Capture the cell that displays the provided text and extract its [X, Y] central coordinate. 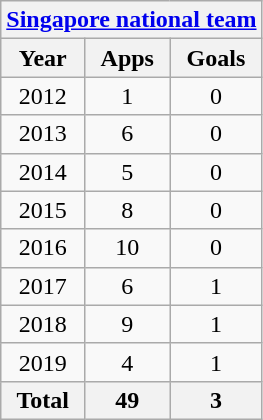
8 [128, 210]
9 [128, 324]
2013 [43, 134]
2019 [43, 362]
2018 [43, 324]
2014 [43, 172]
Goals [216, 58]
2015 [43, 210]
10 [128, 248]
4 [128, 362]
3 [216, 400]
Year [43, 58]
2012 [43, 96]
Total [43, 400]
2016 [43, 248]
Apps [128, 58]
2017 [43, 286]
49 [128, 400]
5 [128, 172]
Singapore national team [132, 20]
